Capture the cell that displays the provided text and extract its (x, y) central coordinate. 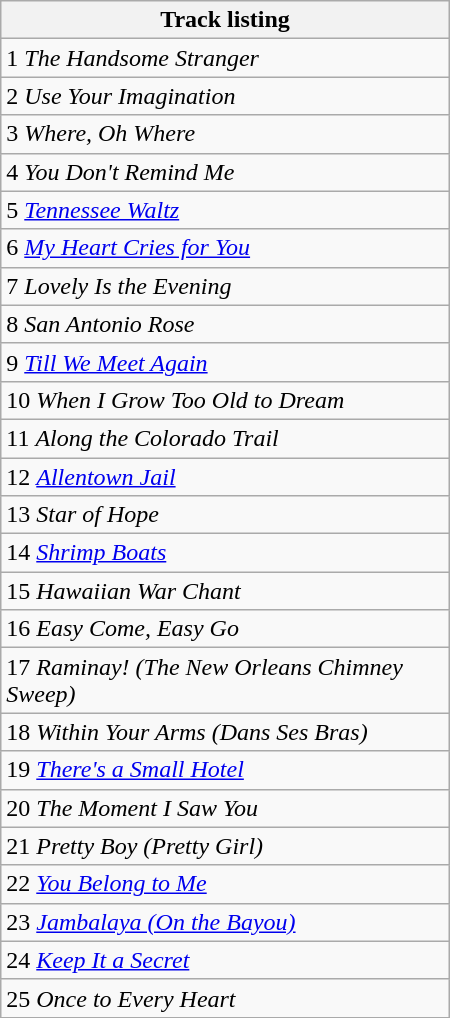
7 Lovely Is the Evening (225, 286)
23 Jambalaya (On the Bayou) (225, 922)
21 Pretty Boy (Pretty Girl) (225, 846)
14 Shrimp Boats (225, 553)
12 Allentown Jail (225, 477)
25 Once to Every Heart (225, 998)
8 San Antonio Rose (225, 324)
10 When I Grow Too Old to Dream (225, 400)
4 You Don't Remind Me (225, 172)
15 Hawaiian War Chant (225, 591)
9 Till We Meet Again (225, 362)
18 Within Your Arms (Dans Ses Bras) (225, 732)
1 The Handsome Stranger (225, 58)
Track listing (225, 20)
20 The Moment I Saw You (225, 808)
24 Keep It a Secret (225, 960)
16 Easy Come, Easy Go (225, 629)
11 Along the Colorado Trail (225, 438)
22 You Belong to Me (225, 884)
19 There's a Small Hotel (225, 770)
17 Raminay! (The New Orleans Chimney Sweep) (225, 680)
5 Tennessee Waltz (225, 210)
13 Star of Hope (225, 515)
2 Use Your Imagination (225, 96)
6 My Heart Cries for You (225, 248)
3 Where, Oh Where (225, 134)
